Identify which cell holds the provided text, then report its (x, y) central coordinate. 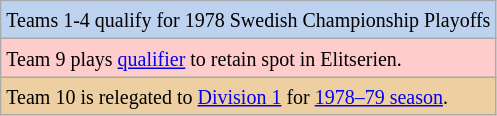
Team 9 plays qualifier to retain spot in Elitserien. (248, 58)
Teams 1-4 qualify for 1978 Swedish Championship Playoffs (248, 20)
Team 10 is relegated to Division 1 for 1978–79 season. (248, 96)
